Output the (x, y) coordinate of the center of the cell containing the given text.  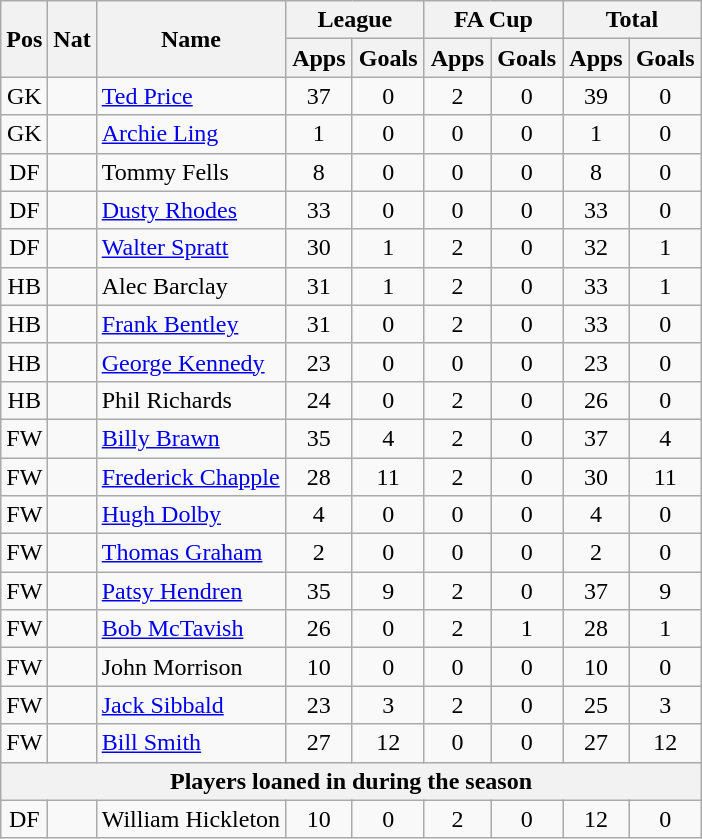
Name (190, 39)
Jack Sibbald (190, 705)
FA Cup (494, 20)
Hugh Dolby (190, 515)
32 (596, 248)
Ted Price (190, 96)
Archie Ling (190, 134)
Bill Smith (190, 743)
Walter Spratt (190, 248)
Bob McTavish (190, 629)
Billy Brawn (190, 438)
25 (596, 705)
24 (320, 400)
Pos (24, 39)
Frederick Chapple (190, 477)
39 (596, 96)
Thomas Graham (190, 553)
George Kennedy (190, 362)
Players loaned in during the season (352, 781)
Phil Richards (190, 400)
League (356, 20)
Total (632, 20)
Alec Barclay (190, 286)
Tommy Fells (190, 172)
John Morrison (190, 667)
Frank Bentley (190, 324)
Nat (72, 39)
Patsy Hendren (190, 591)
Dusty Rhodes (190, 210)
William Hickleton (190, 819)
